Pinpoint the cell where the given text exists, returning its [x, y] midpoint coordinate. 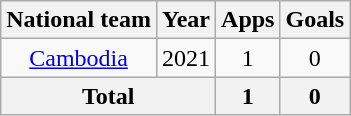
Apps [248, 20]
Cambodia [79, 58]
Total [108, 96]
Year [186, 20]
2021 [186, 58]
National team [79, 20]
Goals [315, 20]
